Identify which cell holds the provided text, then report its (X, Y) central coordinate. 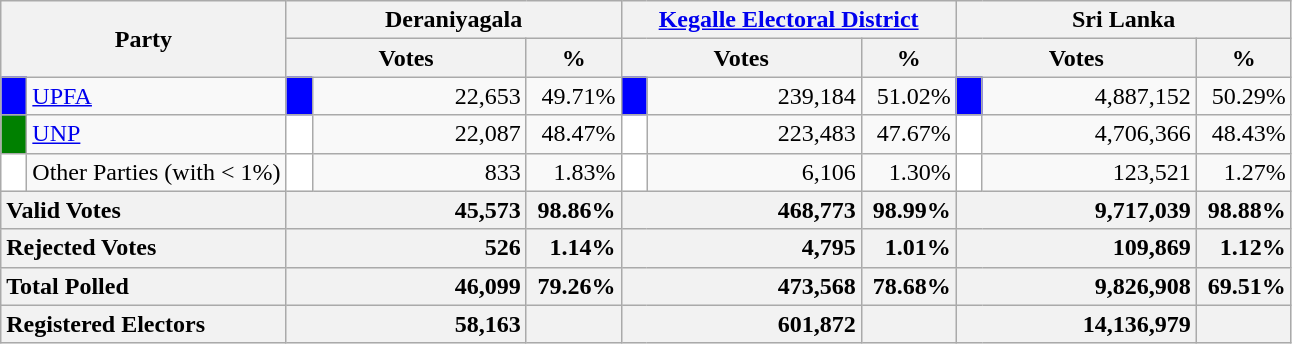
526 (406, 248)
4,887,152 (1089, 96)
123,521 (1089, 172)
69.51% (1244, 286)
223,483 (754, 134)
Party (144, 39)
49.71% (574, 96)
109,869 (1076, 248)
Kegalle Electoral District (788, 20)
4,795 (741, 248)
1.27% (1244, 172)
1.30% (908, 172)
Valid Votes (144, 210)
48.47% (574, 134)
239,184 (754, 96)
Deraniyagala (454, 20)
4,706,366 (1089, 134)
833 (419, 172)
UNP (156, 134)
Other Parties (with < 1%) (156, 172)
14,136,979 (1076, 324)
1.83% (574, 172)
98.86% (574, 210)
48.43% (1244, 134)
45,573 (406, 210)
58,163 (406, 324)
1.01% (908, 248)
50.29% (1244, 96)
UPFA (156, 96)
78.68% (908, 286)
1.14% (574, 248)
Rejected Votes (144, 248)
473,568 (741, 286)
46,099 (406, 286)
1.12% (1244, 248)
Registered Electors (144, 324)
468,773 (741, 210)
98.88% (1244, 210)
51.02% (908, 96)
98.99% (908, 210)
9,717,039 (1076, 210)
6,106 (754, 172)
Sri Lanka (1124, 20)
47.67% (908, 134)
22,087 (419, 134)
9,826,908 (1076, 286)
22,653 (419, 96)
79.26% (574, 286)
601,872 (741, 324)
Total Polled (144, 286)
